Locate the cell with the specified text and output its [x, y] center coordinate. 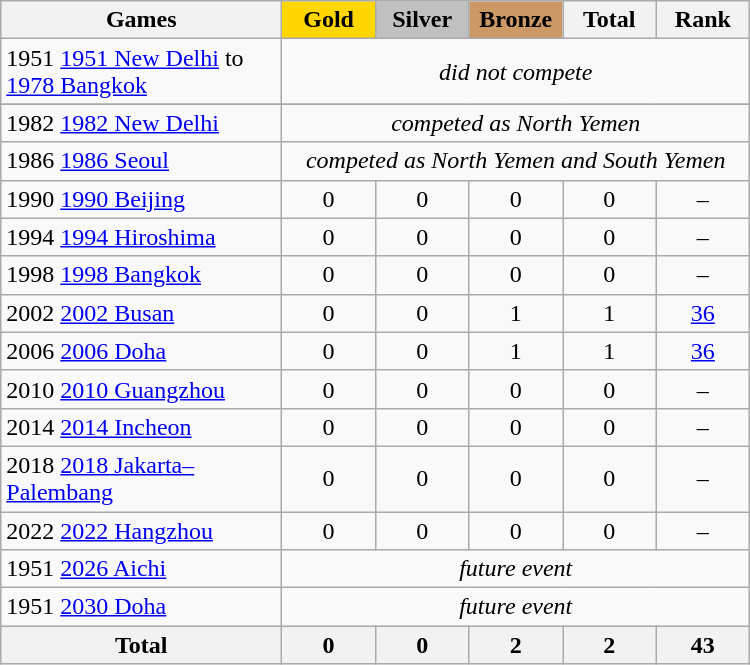
competed as North Yemen [516, 123]
1994 1994 Hiroshima [142, 237]
2022 2022 Hangzhou [142, 531]
1951 1951 New Delhi to 1978 Bangkok [142, 72]
1951 2026 Aichi [142, 569]
2010 2010 Guangzhou [142, 389]
1982 1982 New Delhi [142, 123]
1951 2030 Doha [142, 607]
Games [142, 20]
1986 1986 Seoul [142, 161]
2014 2014 Incheon [142, 427]
Bronze [516, 20]
Gold [329, 20]
1998 1998 Bangkok [142, 275]
2002 2002 Busan [142, 313]
2006 2006 Doha [142, 351]
Rank [703, 20]
2018 2018 Jakarta–Palembang [142, 478]
43 [703, 645]
1990 1990 Beijing [142, 199]
did not compete [516, 72]
competed as North Yemen and South Yemen [516, 161]
Silver [422, 20]
